Capture the cell that displays the provided text and extract its [X, Y] central coordinate. 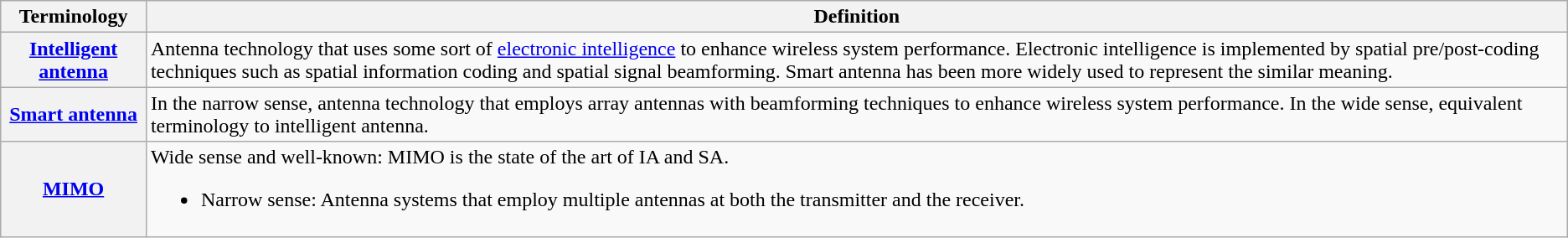
Intelligent antenna [74, 60]
Smart antenna [74, 114]
Terminology [74, 17]
Definition [856, 17]
MIMO [74, 189]
